Locate the cell with the specified text and output its [X, Y] center coordinate. 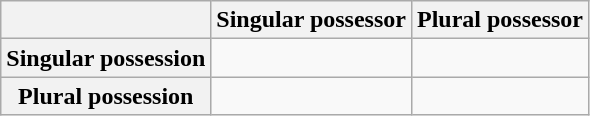
Singular possession [106, 58]
Plural possessor [500, 20]
Singular possessor [312, 20]
Plural possession [106, 96]
